Detect which cell encompasses the target text, then output its [X, Y] center coordinate. 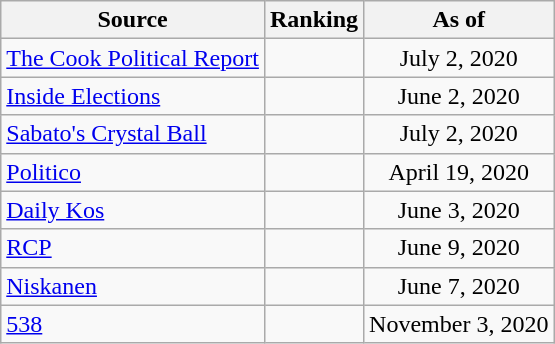
June 7, 2020 [459, 286]
As of [459, 20]
November 3, 2020 [459, 324]
RCP [133, 248]
538 [133, 324]
June 2, 2020 [459, 96]
Niskanen [133, 286]
Ranking [314, 20]
The Cook Political Report [133, 58]
Daily Kos [133, 210]
June 9, 2020 [459, 248]
April 19, 2020 [459, 172]
Inside Elections [133, 96]
Politico [133, 172]
June 3, 2020 [459, 210]
Sabato's Crystal Ball [133, 134]
Source [133, 20]
